Locate the cell with the specified text and output its [x, y] center coordinate. 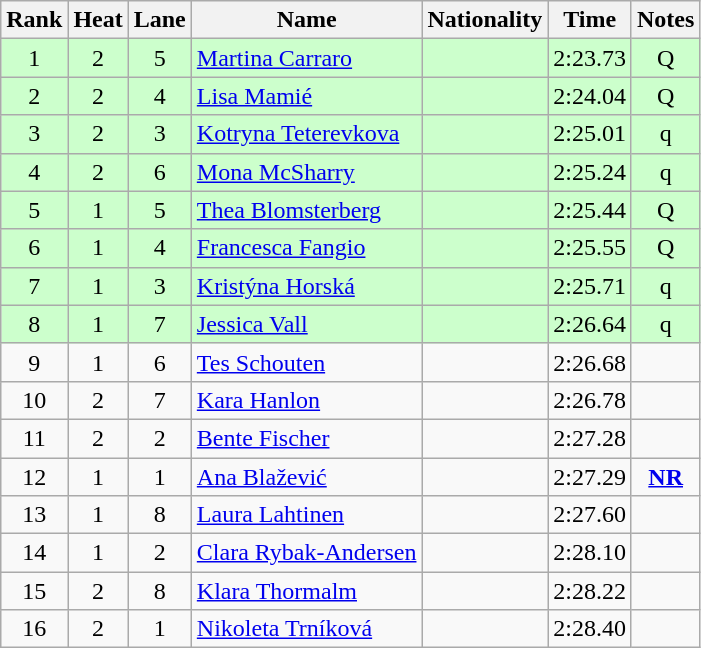
2:23.73 [590, 58]
Nikoleta Trníková [306, 629]
13 [34, 515]
Thea Blomsterberg [306, 210]
2:26.78 [590, 400]
Kotryna Teterevkova [306, 134]
9 [34, 362]
Kara Hanlon [306, 400]
15 [34, 591]
Name [306, 20]
Lisa Mamié [306, 96]
Time [590, 20]
12 [34, 477]
Klara Thormalm [306, 591]
2:25.24 [590, 172]
Jessica Vall [306, 324]
Bente Fischer [306, 438]
2:26.64 [590, 324]
Ana Blažević [306, 477]
Clara Rybak-Andersen [306, 553]
16 [34, 629]
Laura Lahtinen [306, 515]
2:25.71 [590, 286]
2:28.40 [590, 629]
Mona McSharry [306, 172]
2:27.29 [590, 477]
11 [34, 438]
NR [665, 477]
Lane [160, 20]
Heat [98, 20]
10 [34, 400]
2:25.55 [590, 248]
2:27.60 [590, 515]
Francesca Fangio [306, 248]
Notes [665, 20]
2:25.44 [590, 210]
14 [34, 553]
2:28.10 [590, 553]
2:28.22 [590, 591]
Rank [34, 20]
Martina Carraro [306, 58]
2:25.01 [590, 134]
Nationality [485, 20]
2:27.28 [590, 438]
2:26.68 [590, 362]
2:24.04 [590, 96]
Tes Schouten [306, 362]
Kristýna Horská [306, 286]
